Extract the [X, Y] coordinate from the center of the cell holding the provided text.  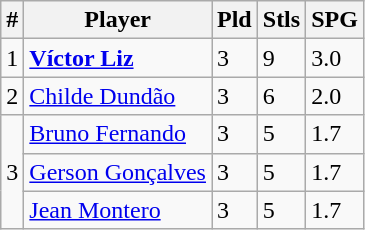
3.0 [335, 58]
Gerson Gonçalves [118, 172]
1 [12, 58]
Víctor Liz [118, 58]
9 [281, 58]
2.0 [335, 96]
Jean Montero [118, 210]
Stls [281, 20]
2 [12, 96]
Player [118, 20]
SPG [335, 20]
6 [281, 96]
# [12, 20]
Pld [235, 20]
Bruno Fernando [118, 134]
Childe Dundão [118, 96]
